Extract the (x, y) coordinate from the center of the cell holding the provided text.  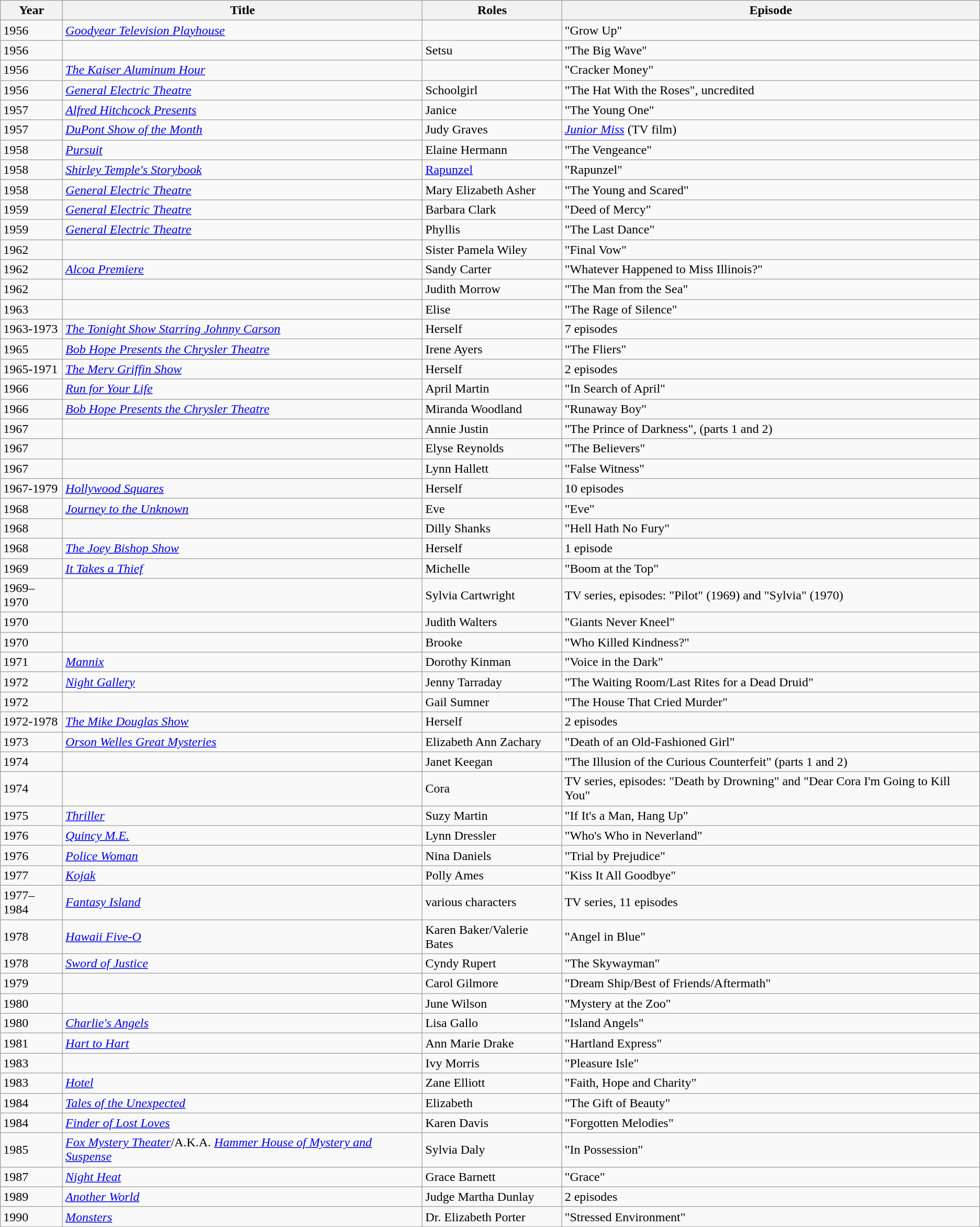
1973 (31, 742)
The Kaiser Aluminum Hour (243, 70)
Judge Martha Dunlay (492, 1197)
"Island Angels" (771, 1023)
Roles (492, 10)
It Takes a Thief (243, 568)
Fantasy Island (243, 902)
Nina Daniels (492, 855)
Elizabeth (492, 1103)
Irene Ayers (492, 349)
1977–1984 (31, 902)
1965-1971 (31, 369)
"Final Vow" (771, 250)
"Boom at the Top" (771, 568)
Michelle (492, 568)
Eve (492, 508)
Journey to the Unknown (243, 508)
1979 (31, 984)
Jenny Tarraday (492, 682)
Carol Gilmore (492, 984)
"Grow Up" (771, 30)
1977 (31, 875)
"The Rage of Silence" (771, 309)
Dilly Shanks (492, 528)
"The Illusion of the Curious Counterfeit" (parts 1 and 2) (771, 762)
Fox Mystery Theater/A.K.A. Hammer House of Mystery and Suspense (243, 1150)
10 episodes (771, 488)
Episode (771, 10)
April Martin (492, 389)
1963-1973 (31, 329)
Night Gallery (243, 682)
Sword of Justice (243, 964)
"Cracker Money" (771, 70)
Shirley Temple's Storybook (243, 170)
"The Fliers" (771, 349)
Junior Miss (TV film) (771, 130)
Judy Graves (492, 130)
"If It's a Man, Hang Up" (771, 816)
Annie Justin (492, 429)
"The Gift of Beauty" (771, 1103)
Karen Davis (492, 1123)
"The House That Cried Murder" (771, 702)
Janice (492, 110)
June Wilson (492, 1003)
"Stressed Environment" (771, 1217)
1969–1970 (31, 596)
Mary Elizabeth Asher (492, 189)
Lisa Gallo (492, 1023)
various characters (492, 902)
The Joey Bishop Show (243, 548)
Kojak (243, 875)
"The Young and Scared" (771, 189)
Police Woman (243, 855)
Gail Sumner (492, 702)
Sylvia Cartwright (492, 596)
Karen Baker/Valerie Bates (492, 936)
"The Waiting Room/Last Rites for a Dead Druid" (771, 682)
"In Search of April" (771, 389)
Ivy Morris (492, 1063)
"Hartland Express" (771, 1043)
Tales of the Unexpected (243, 1103)
1989 (31, 1197)
Cyndy Rupert (492, 964)
"Deed of Mercy" (771, 209)
7 episodes (771, 329)
The Tonight Show Starring Johnny Carson (243, 329)
Finder of Lost Loves (243, 1123)
Elise (492, 309)
Hawaii Five-O (243, 936)
"Rapunzel" (771, 170)
"The Prince of Darkness", (parts 1 and 2) (771, 429)
"The Skywayman" (771, 964)
Polly Ames (492, 875)
Title (243, 10)
Barbara Clark (492, 209)
Run for Your Life (243, 389)
Orson Welles Great Mysteries (243, 742)
"Grace" (771, 1177)
Schoolgirl (492, 90)
Zane Elliott (492, 1083)
"The Hat With the Roses", uncredited (771, 90)
"Runaway Boy" (771, 409)
Grace Barnett (492, 1177)
Another World (243, 1197)
"The Big Wave" (771, 50)
"Mystery at the Zoo" (771, 1003)
Judith Morrow (492, 289)
"The Believers" (771, 449)
"Angel in Blue" (771, 936)
"Whatever Happened to Miss Illinois?" (771, 270)
"The Man from the Sea" (771, 289)
Elizabeth Ann Zachary (492, 742)
"Hell Hath No Fury" (771, 528)
Alfred Hitchcock Presents (243, 110)
Hollywood Squares (243, 488)
Miranda Woodland (492, 409)
Rapunzel (492, 170)
"Kiss It All Goodbye" (771, 875)
Pursuit (243, 150)
Phyllis (492, 229)
Elyse Reynolds (492, 449)
Elaine Hermann (492, 150)
Quincy M.E. (243, 835)
"The Vengeance" (771, 150)
1 episode (771, 548)
"Voice in the Dark" (771, 662)
"Forgotten Melodies" (771, 1123)
"False Witness" (771, 469)
1990 (31, 1217)
"In Possession" (771, 1150)
"Death of an Old-Fashioned Girl" (771, 742)
Janet Keegan (492, 762)
Thriller (243, 816)
1985 (31, 1150)
Alcoa Premiere (243, 270)
1967-1979 (31, 488)
Dr. Elizabeth Porter (492, 1217)
Lynn Hallett (492, 469)
1975 (31, 816)
1969 (31, 568)
"The Last Dance" (771, 229)
"Eve" (771, 508)
Night Heat (243, 1177)
TV series, episodes: "Pilot" (1969) and "Sylvia" (1970) (771, 596)
Monsters (243, 1217)
"Trial by Prejudice" (771, 855)
The Merv Griffin Show (243, 369)
Judith Walters (492, 622)
"Pleasure Isle" (771, 1063)
1972-1978 (31, 722)
Brooke (492, 642)
DuPont Show of the Month (243, 130)
Goodyear Television Playhouse (243, 30)
"The Young One" (771, 110)
Sister Pamela Wiley (492, 250)
Cora (492, 788)
"Who Killed Kindness?" (771, 642)
TV series, episodes: "Death by Drowning" and "Dear Cora I'm Going to Kill You" (771, 788)
Sylvia Daly (492, 1150)
1971 (31, 662)
Sandy Carter (492, 270)
Mannix (243, 662)
"Giants Never Kneel" (771, 622)
Charlie's Angels (243, 1023)
Dorothy Kinman (492, 662)
Suzy Martin (492, 816)
"Dream Ship/Best of Friends/Aftermath" (771, 984)
Hotel (243, 1083)
The Mike Douglas Show (243, 722)
Hart to Hart (243, 1043)
Lynn Dressler (492, 835)
1965 (31, 349)
Ann Marie Drake (492, 1043)
1987 (31, 1177)
TV series, 11 episodes (771, 902)
Year (31, 10)
"Who's Who in Neverland" (771, 835)
1963 (31, 309)
1981 (31, 1043)
Setsu (492, 50)
"Faith, Hope and Charity" (771, 1083)
